Pinpoint the cell where the given text exists, returning its (x, y) midpoint coordinate. 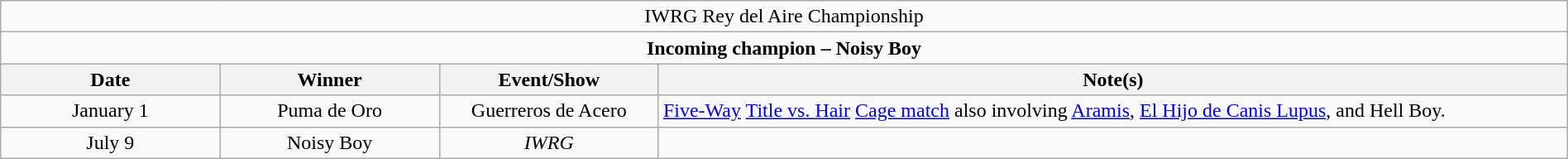
Five-Way Title vs. Hair Cage match also involving Aramis, El Hijo de Canis Lupus, and Hell Boy. (1113, 111)
Incoming champion – Noisy Boy (784, 48)
IWRG Rey del Aire Championship (784, 17)
Date (111, 79)
Winner (329, 79)
Guerreros de Acero (549, 111)
Event/Show (549, 79)
Puma de Oro (329, 111)
January 1 (111, 111)
Note(s) (1113, 79)
IWRG (549, 142)
Noisy Boy (329, 142)
July 9 (111, 142)
